Capture the cell that displays the provided text and extract its [X, Y] central coordinate. 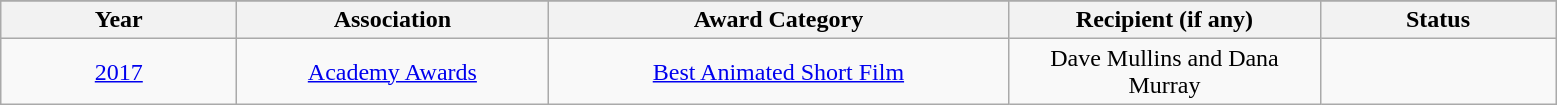
Award Category [778, 20]
Status [1438, 20]
Year [119, 20]
Dave Mullins and Dana Murray [1164, 72]
Recipient (if any) [1164, 20]
Association [392, 20]
Academy Awards [392, 72]
Best Animated Short Film [778, 72]
2017 [119, 72]
